Search for the cell housing the specified text and yield its (X, Y) center coordinate. 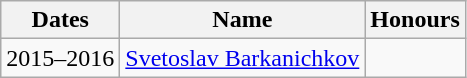
Name (242, 20)
Svetoslav Barkanichkov (242, 58)
Dates (60, 20)
2015–2016 (60, 58)
Honours (415, 20)
